Pinpoint the cell where the given text exists, returning its [X, Y] midpoint coordinate. 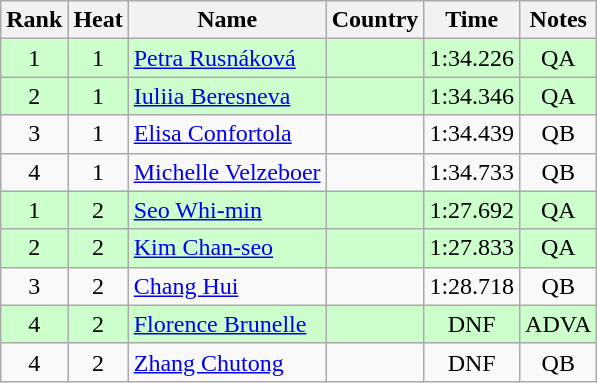
ADVA [558, 324]
Notes [558, 20]
1:34.346 [472, 96]
Country [375, 20]
Zhang Chutong [227, 362]
Time [472, 20]
Seo Whi-min [227, 210]
Heat [98, 20]
1:28.718 [472, 286]
Michelle Velzeboer [227, 172]
Kim Chan-seo [227, 248]
1:27.833 [472, 248]
1:34.733 [472, 172]
Iuliia Beresneva [227, 96]
Elisa Confortola [227, 134]
Florence Brunelle [227, 324]
1:34.439 [472, 134]
Name [227, 20]
Rank [34, 20]
Petra Rusnáková [227, 58]
Chang Hui [227, 286]
1:27.692 [472, 210]
1:34.226 [472, 58]
